Identify which cell holds the provided text, then report its [X, Y] central coordinate. 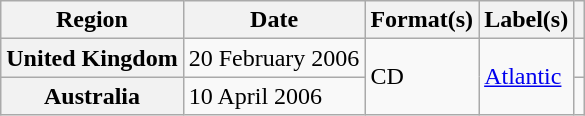
20 February 2006 [274, 58]
Australia [92, 96]
Atlantic [526, 77]
Date [274, 20]
10 April 2006 [274, 96]
United Kingdom [92, 58]
Label(s) [526, 20]
Region [92, 20]
Format(s) [422, 20]
CD [422, 77]
